Detect which cell encompasses the target text, then output its [X, Y] center coordinate. 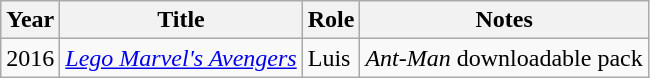
Notes [504, 20]
Role [331, 20]
2016 [30, 58]
Title [181, 20]
Year [30, 20]
Ant-Man downloadable pack [504, 58]
Luis [331, 58]
Lego Marvel's Avengers [181, 58]
